Return (x, y) of the center of cell containing provided text 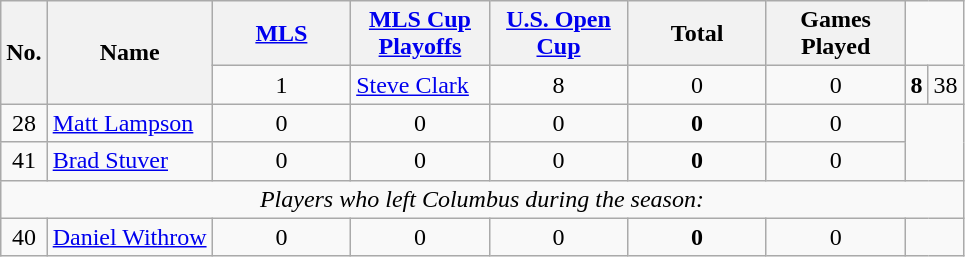
1 (282, 85)
Matt Lampson (130, 123)
Steve Clark (420, 85)
28 (24, 123)
41 (24, 161)
40 (24, 237)
Total (698, 34)
No. (24, 52)
Name (130, 52)
Daniel Withrow (130, 237)
Brad Stuver (130, 161)
38 (946, 85)
MLS Cup Playoffs (420, 34)
Games Played (836, 34)
U.S. Open Cup (558, 34)
Players who left Columbus during the season: (482, 199)
MLS (282, 34)
